Output the (X, Y) coordinate of the center of the cell containing the given text.  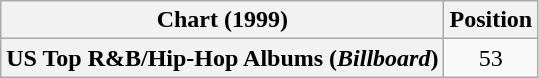
Position (491, 20)
53 (491, 58)
US Top R&B/Hip-Hop Albums (Billboard) (222, 58)
Chart (1999) (222, 20)
